Capture the cell that displays the provided text and extract its [X, Y] central coordinate. 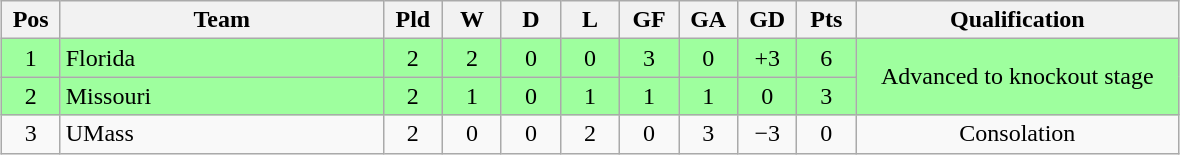
L [590, 20]
W [472, 20]
GF [650, 20]
Pld [412, 20]
Consolation [1018, 134]
Advanced to knockout stage [1018, 77]
Missouri [222, 96]
Team [222, 20]
−3 [768, 134]
6 [826, 58]
UMass [222, 134]
D [530, 20]
+3 [768, 58]
Pts [826, 20]
Qualification [1018, 20]
GA [708, 20]
Florida [222, 58]
GD [768, 20]
Pos [30, 20]
